Return the (X, Y) coordinate for the center point of the cell that contains the specified text.  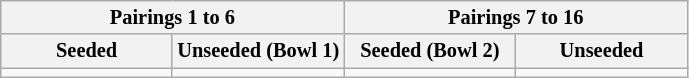
Pairings 7 to 16 (516, 17)
Unseeded (Bowl 1) (258, 51)
Seeded (Bowl 2) (430, 51)
Seeded (87, 51)
Unseeded (602, 51)
Pairings 1 to 6 (172, 17)
